Pinpoint the cell where the given text exists, returning its (x, y) midpoint coordinate. 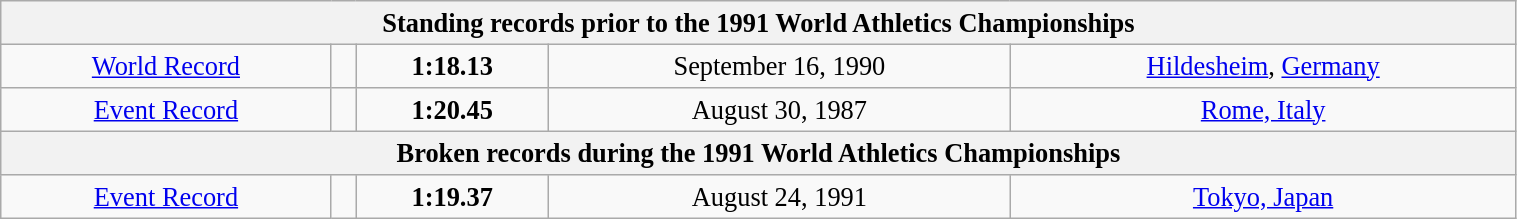
World Record (166, 66)
1:19.37 (452, 197)
August 24, 1991 (780, 197)
Hildesheim, Germany (1263, 66)
Broken records during the 1991 World Athletics Championships (758, 153)
1:18.13 (452, 66)
Standing records prior to the 1991 World Athletics Championships (758, 22)
August 30, 1987 (780, 109)
Tokyo, Japan (1263, 197)
1:20.45 (452, 109)
Rome, Italy (1263, 109)
September 16, 1990 (780, 66)
